Capture the cell that displays the provided text and extract its (X, Y) central coordinate. 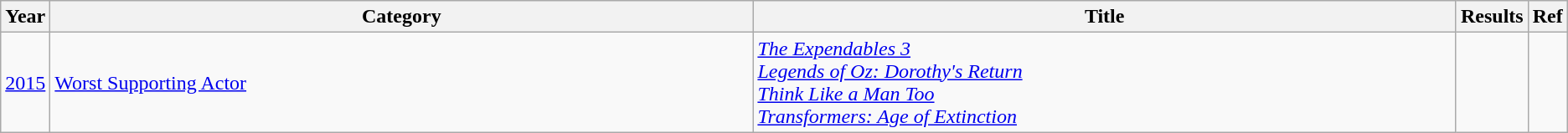
Category (402, 17)
Year (25, 17)
Results (1492, 17)
Worst Supporting Actor (402, 82)
Ref (1548, 17)
Title (1105, 17)
2015 (25, 82)
The Expendables 3Legends of Oz: Dorothy's ReturnThink Like a Man TooTransformers: Age of Extinction (1105, 82)
